Search for the cell housing the specified text and yield its (x, y) center coordinate. 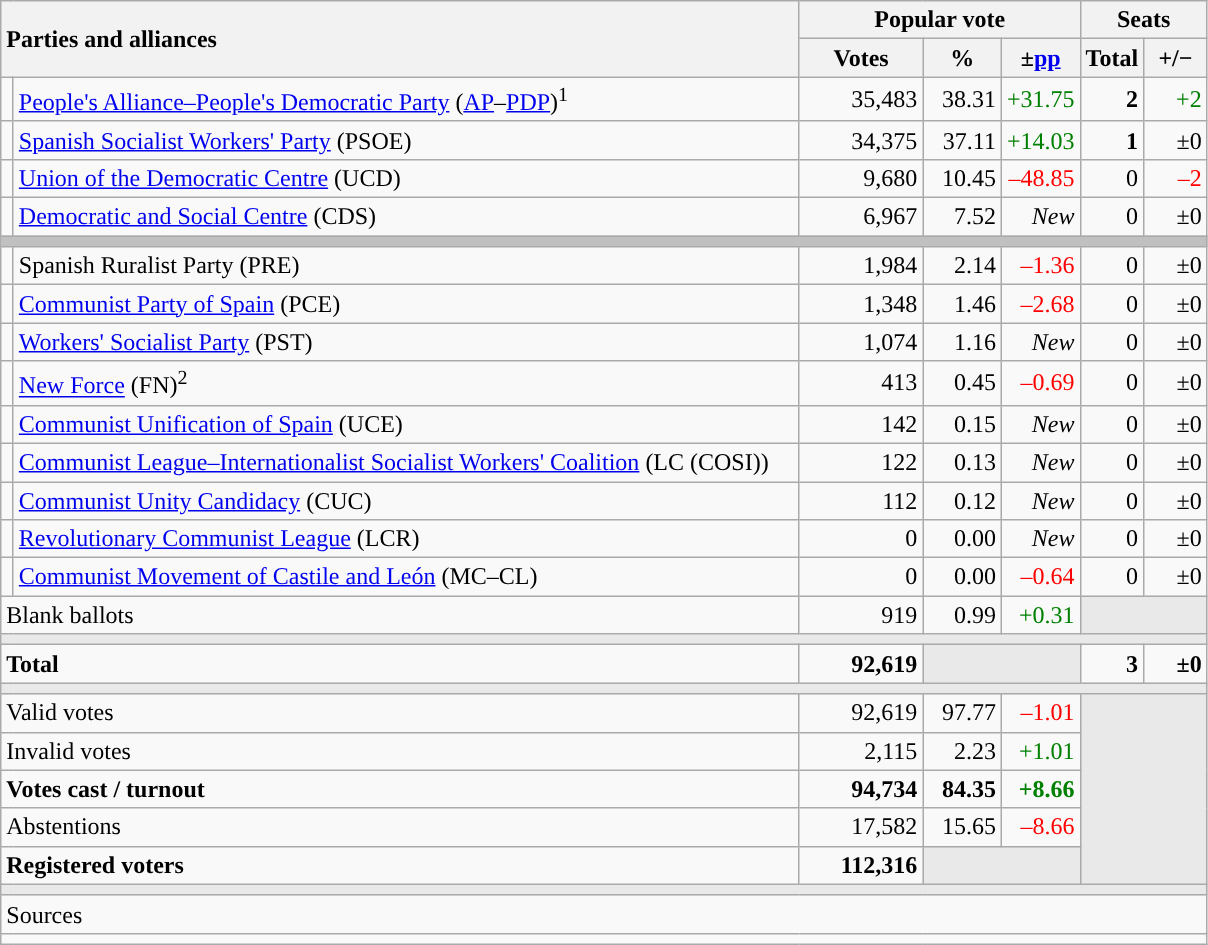
84.35 (962, 789)
2.23 (962, 751)
+14.03 (1040, 140)
1.16 (962, 342)
9,680 (861, 178)
Democratic and Social Centre (CDS) (406, 217)
Communist Unification of Spain (UCE) (406, 424)
Invalid votes (400, 751)
37.11 (962, 140)
Spanish Socialist Workers' Party (PSOE) (406, 140)
2 (1112, 100)
+31.75 (1040, 100)
Votes (861, 58)
413 (861, 384)
New Force (FN)2 (406, 384)
10.45 (962, 178)
919 (861, 615)
Revolutionary Communist League (LCR) (406, 539)
Parties and alliances (400, 39)
% (962, 58)
+/− (1176, 58)
122 (861, 462)
15.65 (962, 827)
Abstentions (400, 827)
1,984 (861, 266)
Seats (1144, 20)
Communist Party of Spain (PCE) (406, 304)
0.12 (962, 501)
Valid votes (400, 713)
17,582 (861, 827)
–2 (1176, 178)
94,734 (861, 789)
142 (861, 424)
0.13 (962, 462)
–2.68 (1040, 304)
1 (1112, 140)
Spanish Ruralist Party (PRE) (406, 266)
1,348 (861, 304)
Communist Movement of Castile and León (MC–CL) (406, 577)
+8.66 (1040, 789)
0.15 (962, 424)
People's Alliance–People's Democratic Party (AP–PDP)1 (406, 100)
±pp (1040, 58)
–0.64 (1040, 577)
–0.69 (1040, 384)
+2 (1176, 100)
2,115 (861, 751)
2.14 (962, 266)
Communist Unity Candidacy (CUC) (406, 501)
Registered voters (400, 865)
–1.01 (1040, 713)
Sources (604, 914)
0.99 (962, 615)
97.77 (962, 713)
34,375 (861, 140)
112,316 (861, 865)
+0.31 (1040, 615)
1.46 (962, 304)
–1.36 (1040, 266)
3 (1112, 664)
35,483 (861, 100)
–48.85 (1040, 178)
Workers' Socialist Party (PST) (406, 342)
6,967 (861, 217)
0.45 (962, 384)
7.52 (962, 217)
Union of the Democratic Centre (UCD) (406, 178)
Popular vote (940, 20)
Communist League–Internationalist Socialist Workers' Coalition (LC (COSI)) (406, 462)
+1.01 (1040, 751)
Blank ballots (400, 615)
Votes cast / turnout (400, 789)
–8.66 (1040, 827)
1,074 (861, 342)
112 (861, 501)
38.31 (962, 100)
